Find where the given text appears and provide that cell's center as [X, Y] coordinate. 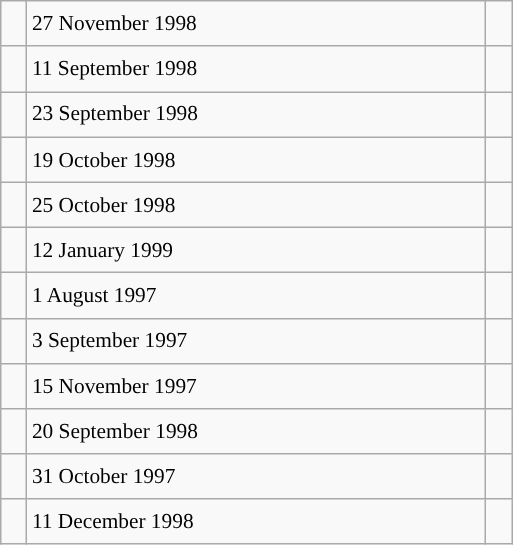
23 September 1998 [256, 114]
15 November 1997 [256, 386]
25 October 1998 [256, 204]
27 November 1998 [256, 24]
3 September 1997 [256, 340]
19 October 1998 [256, 160]
11 December 1998 [256, 522]
20 September 1998 [256, 432]
31 October 1997 [256, 476]
12 January 1999 [256, 250]
11 September 1998 [256, 68]
1 August 1997 [256, 296]
